Find where the given text appears and provide that cell's center as [x, y] coordinate. 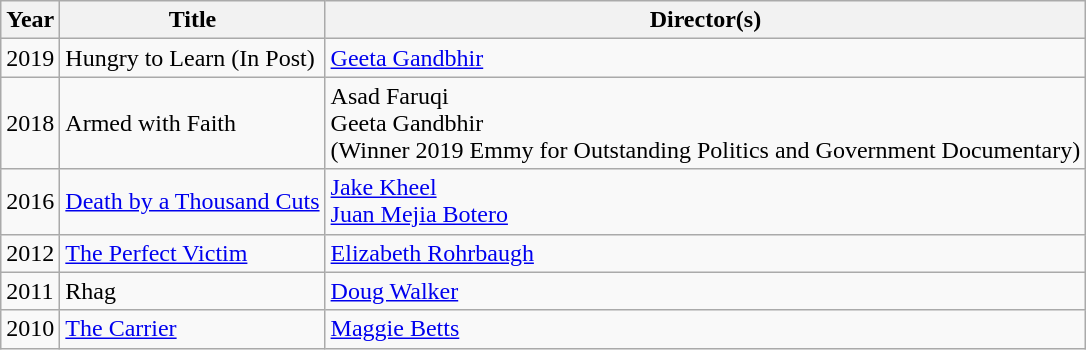
Rhag [192, 291]
The Carrier [192, 329]
Maggie Betts [706, 329]
2010 [30, 329]
2016 [30, 202]
2012 [30, 253]
Elizabeth Rohrbaugh [706, 253]
Title [192, 20]
2011 [30, 291]
The Perfect Victim [192, 253]
Armed with Faith [192, 123]
Geeta Gandbhir [706, 58]
Hungry to Learn (In Post) [192, 58]
Asad FaruqiGeeta Gandbhir(Winner 2019 Emmy for Outstanding Politics and Government Documentary) [706, 123]
2018 [30, 123]
2019 [30, 58]
Director(s) [706, 20]
Doug Walker [706, 291]
Jake KheelJuan Mejia Botero [706, 202]
Death by a Thousand Cuts [192, 202]
Year [30, 20]
